Return [x, y] of the center of cell containing provided text 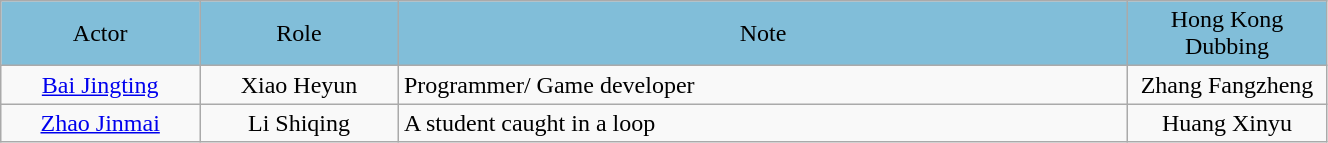
Zhang Fangzheng [1228, 85]
Li Shiqing [300, 123]
Bai Jingting [100, 85]
Programmer/ Game developer [762, 85]
Hong Kong Dubbing [1228, 34]
Zhao Jinmai [100, 123]
Note [762, 34]
Role [300, 34]
Xiao Heyun [300, 85]
Huang Xinyu [1228, 123]
A student caught in a loop [762, 123]
Actor [100, 34]
